Provide the [X, Y] coordinate of the cell's center where the given text is located.  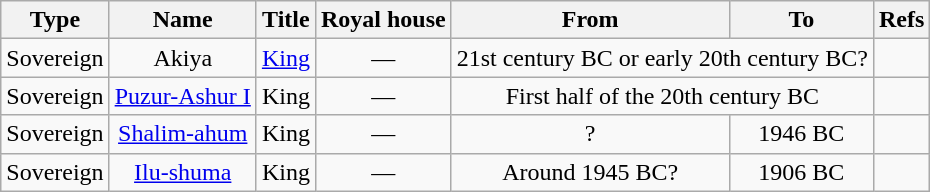
Puzur-Ashur I [182, 96]
From [590, 20]
Refs [901, 20]
1946 BC [801, 134]
21st century BC or early 20th century BC? [662, 58]
Type [55, 20]
First half of the 20th century BC [662, 96]
1906 BC [801, 172]
? [590, 134]
Ilu-shuma [182, 172]
Around 1945 BC? [590, 172]
Royal house [383, 20]
Akiya [182, 58]
Name [182, 20]
To [801, 20]
Title [286, 20]
Shalim-ahum [182, 134]
